Return the [x, y] coordinate for the center point of the cell that contains the specified text.  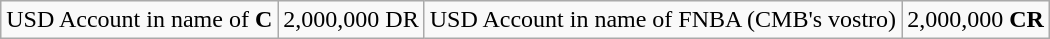
2,000,000 CR [976, 20]
USD Account in name of C [140, 20]
2,000,000 DR [351, 20]
USD Account in name of FNBA (CMB's vostro) [662, 20]
